Extract the [x, y] coordinate from the center of the cell holding the provided text.  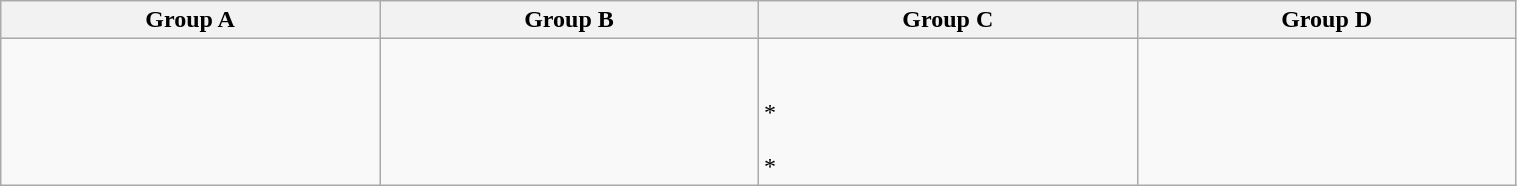
Group D [1326, 20]
* * [948, 112]
Group A [190, 20]
Group C [948, 20]
Group B [570, 20]
